Determine the (X, Y) coordinate at the center of the cell enclosing the given text.  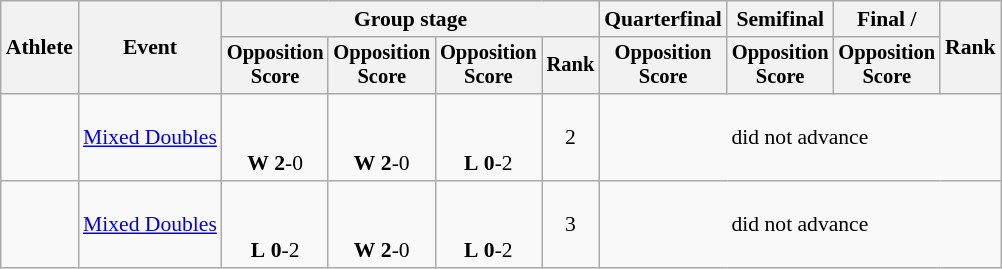
Event (150, 48)
Final / (886, 19)
3 (571, 224)
2 (571, 138)
Athlete (40, 48)
Group stage (410, 19)
Semifinal (780, 19)
Quarterfinal (663, 19)
